Find where the given text appears and provide that cell's center as [X, Y] coordinate. 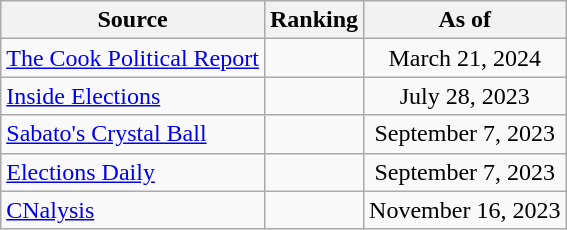
As of [465, 20]
CNalysis [133, 210]
July 28, 2023 [465, 96]
Inside Elections [133, 96]
Ranking [314, 20]
Elections Daily [133, 172]
Source [133, 20]
Sabato's Crystal Ball [133, 134]
The Cook Political Report [133, 58]
March 21, 2024 [465, 58]
November 16, 2023 [465, 210]
